Extract the [x, y] coordinate from the center of the cell holding the provided text.  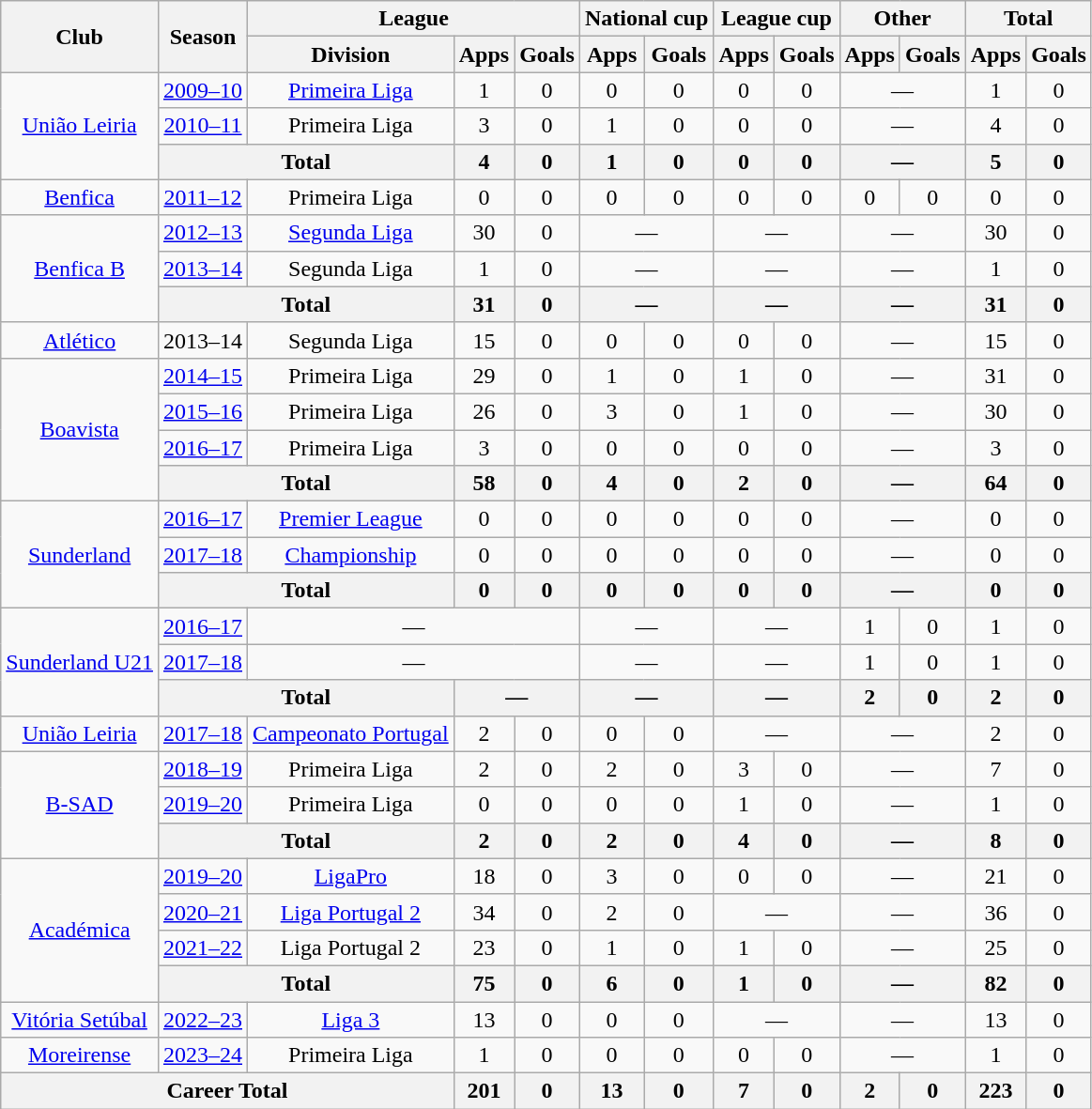
23 [484, 947]
2020–21 [203, 912]
Championship [351, 555]
Sunderland U21 [80, 662]
2021–22 [203, 947]
Moreirense [80, 1055]
2014–15 [203, 376]
Career Total [227, 1091]
2009–10 [203, 90]
B-SAD [80, 805]
Vitória Setúbal [80, 1019]
18 [484, 876]
League cup [777, 19]
Other [902, 19]
2015–16 [203, 411]
National cup [646, 19]
58 [484, 484]
21 [995, 876]
Académica [80, 930]
Sunderland [80, 555]
Club [80, 37]
26 [484, 411]
223 [995, 1091]
Benfica [80, 197]
34 [484, 912]
8 [995, 840]
Premier League [351, 519]
2012–13 [203, 233]
Division [351, 54]
6 [611, 983]
League [414, 19]
LigaPro [351, 876]
82 [995, 983]
2022–23 [203, 1019]
Benfica B [80, 269]
2011–12 [203, 197]
25 [995, 947]
29 [484, 376]
64 [995, 484]
2023–24 [203, 1055]
2010–11 [203, 126]
Campeonato Portugal [351, 733]
36 [995, 912]
Season [203, 37]
Liga 3 [351, 1019]
2018–19 [203, 769]
75 [484, 983]
201 [484, 1091]
5 [995, 162]
Boavista [80, 429]
Atlético [80, 340]
